Identify which cell holds the provided text, then report its [X, Y] central coordinate. 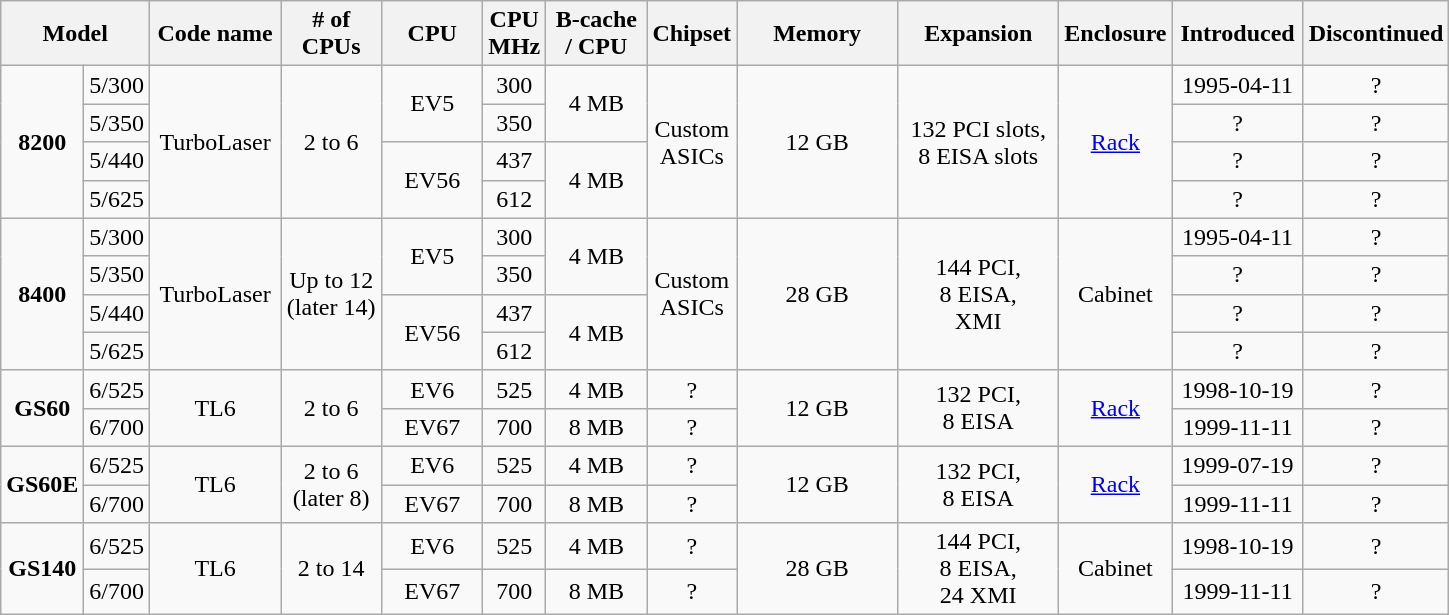
GS60E [42, 484]
1999-07-19 [1238, 465]
2 to 6 (later 8) [332, 484]
# of CPUs [332, 34]
CPU MHz [514, 34]
Introduced [1238, 34]
8400 [42, 294]
Code name [216, 34]
Memory [818, 34]
Chipset [692, 34]
GS60 [42, 408]
Model [76, 34]
132 PCI slots, 8 EISA slots [978, 142]
GS140 [42, 569]
Up to 12 (later 14) [332, 294]
144 PCI, 8 EISA, 24 XMI [978, 569]
CPU [432, 34]
Expansion [978, 34]
Discontinued [1376, 34]
2 to 14 [332, 569]
144 PCI, 8 EISA, XMI [978, 294]
8200 [42, 142]
Enclosure [1116, 34]
B-cache / CPU [596, 34]
